Locate the cell with the specified text and output its [x, y] center coordinate. 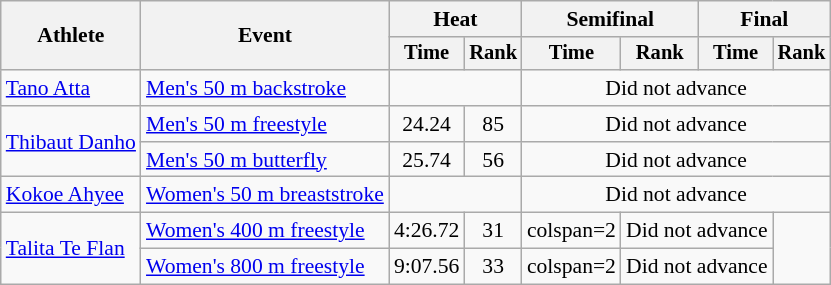
85 [493, 124]
Heat [456, 19]
9:07.56 [426, 267]
Tano Atta [71, 88]
25.74 [426, 160]
33 [493, 267]
31 [493, 231]
Semifinal [610, 19]
24.24 [426, 124]
Athlete [71, 36]
Talita Te Flan [71, 248]
Thibaut Danho [71, 142]
Men's 50 m backstroke [265, 88]
Final [765, 19]
Women's 50 m breaststroke [265, 195]
Event [265, 36]
4:26.72 [426, 231]
Women's 400 m freestyle [265, 231]
Kokoe Ahyee [71, 195]
Men's 50 m freestyle [265, 124]
Women's 800 m freestyle [265, 267]
56 [493, 160]
Men's 50 m butterfly [265, 160]
